Find where the given text appears and provide that cell's center as (x, y) coordinate. 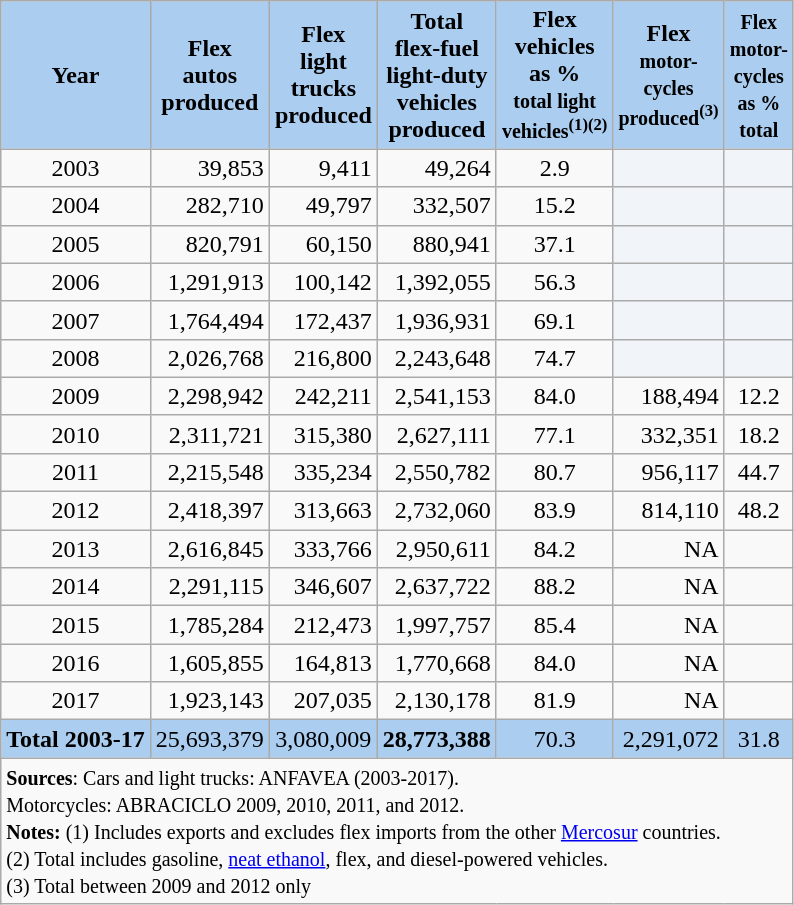
2,550,782 (436, 472)
9,411 (323, 168)
188,494 (668, 396)
164,813 (323, 663)
333,766 (323, 549)
1,770,668 (436, 663)
2,026,768 (210, 358)
335,234 (323, 472)
1,785,284 (210, 625)
Flex autos produced (210, 75)
2007 (76, 320)
216,800 (323, 358)
172,437 (323, 320)
Flex motor-cycles as % total (758, 75)
820,791 (210, 244)
2,950,611 (436, 549)
Flex light trucks produced (323, 75)
2,311,721 (210, 434)
100,142 (323, 282)
83.9 (554, 511)
Year (76, 75)
315,380 (323, 434)
Flex vehicles as % total light vehicles(1)(2) (554, 75)
69.1 (554, 320)
2005 (76, 244)
56.3 (554, 282)
31.8 (758, 739)
2009 (76, 396)
Total flex-fuellight-duty vehiclesproduced (436, 75)
25,693,379 (210, 739)
80.7 (554, 472)
2017 (76, 701)
282,710 (210, 206)
Flex motor-cycles produced(3) (668, 75)
1,392,055 (436, 282)
1,291,913 (210, 282)
2.9 (554, 168)
84.2 (554, 549)
12.2 (758, 396)
2004 (76, 206)
2016 (76, 663)
2,243,648 (436, 358)
60,150 (323, 244)
2012 (76, 511)
70.3 (554, 739)
77.1 (554, 434)
2,130,178 (436, 701)
2,291,115 (210, 587)
2,616,845 (210, 549)
207,035 (323, 701)
346,607 (323, 587)
2006 (76, 282)
39,853 (210, 168)
956,117 (668, 472)
2,541,153 (436, 396)
18.2 (758, 434)
332,507 (436, 206)
1,997,757 (436, 625)
1,923,143 (210, 701)
1,764,494 (210, 320)
2003 (76, 168)
81.9 (554, 701)
2,298,942 (210, 396)
2,215,548 (210, 472)
242,211 (323, 396)
49,264 (436, 168)
2,418,397 (210, 511)
2,291,072 (668, 739)
15.2 (554, 206)
37.1 (554, 244)
814,110 (668, 511)
48.2 (758, 511)
2014 (76, 587)
3,080,009 (323, 739)
44.7 (758, 472)
74.7 (554, 358)
2013 (76, 549)
1,605,855 (210, 663)
2,637,722 (436, 587)
313,663 (323, 511)
880,941 (436, 244)
1,936,931 (436, 320)
2008 (76, 358)
28,773,388 (436, 739)
88.2 (554, 587)
2015 (76, 625)
2011 (76, 472)
2,627,111 (436, 434)
212,473 (323, 625)
2,732,060 (436, 511)
332,351 (668, 434)
2010 (76, 434)
49,797 (323, 206)
Total 2003-17 (76, 739)
85.4 (554, 625)
